Search for the cell housing the specified text and yield its [x, y] center coordinate. 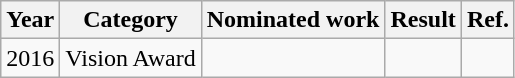
Nominated work [293, 20]
Vision Award [130, 58]
2016 [30, 58]
Ref. [488, 20]
Category [130, 20]
Result [423, 20]
Year [30, 20]
